Search for the cell housing the specified text and yield its (X, Y) center coordinate. 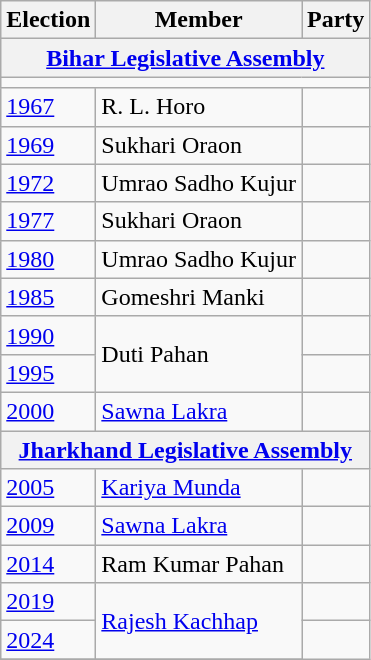
Election (48, 20)
Jharkhand Legislative Assembly (186, 449)
1977 (48, 221)
1990 (48, 335)
2009 (48, 526)
1972 (48, 183)
1985 (48, 297)
2005 (48, 488)
R. L. Horo (199, 107)
Ram Kumar Pahan (199, 564)
1967 (48, 107)
Member (199, 20)
Bihar Legislative Assembly (186, 58)
Duti Pahan (199, 354)
2000 (48, 411)
1980 (48, 259)
Gomeshri Manki (199, 297)
2014 (48, 564)
2024 (48, 640)
Rajesh Kachhap (199, 621)
1995 (48, 373)
Party (336, 20)
Kariya Munda (199, 488)
1969 (48, 145)
2019 (48, 602)
